Return [x, y] of the center of cell containing provided text 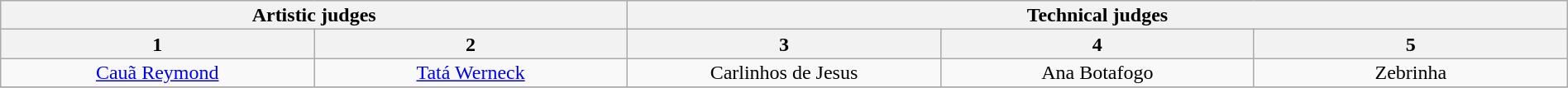
Ana Botafogo [1097, 72]
3 [784, 44]
1 [157, 44]
Technical judges [1098, 15]
2 [471, 44]
5 [1411, 44]
4 [1097, 44]
Carlinhos de Jesus [784, 72]
Zebrinha [1411, 72]
Cauã Reymond [157, 72]
Tatá Werneck [471, 72]
Artistic judges [314, 15]
